Extract the [X, Y] coordinate from the center of the cell holding the provided text.  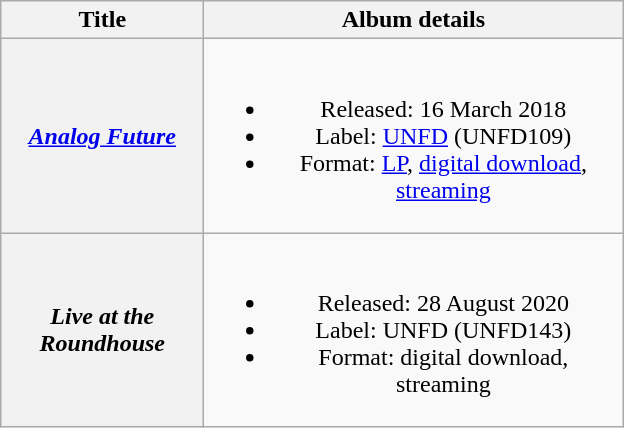
Released: 28 August 2020Label: UNFD (UNFD143)Format: digital download, streaming [414, 330]
Live at the Roundhouse [102, 330]
Album details [414, 20]
Analog Future [102, 136]
Released: 16 March 2018Label: UNFD (UNFD109)Format: LP, digital download, streaming [414, 136]
Title [102, 20]
